Return the (X, Y) coordinate for the center point of the cell that contains the specified text.  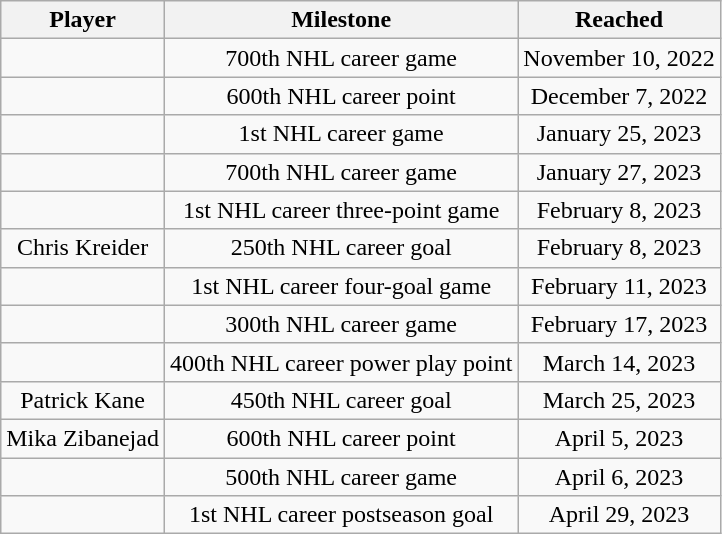
500th NHL career game (340, 477)
March 14, 2023 (619, 362)
400th NHL career power play point (340, 362)
Player (83, 20)
250th NHL career goal (340, 248)
Reached (619, 20)
450th NHL career goal (340, 400)
Milestone (340, 20)
1st NHL career game (340, 134)
January 25, 2023 (619, 134)
December 7, 2022 (619, 96)
February 11, 2023 (619, 286)
Chris Kreider (83, 248)
February 17, 2023 (619, 324)
March 25, 2023 (619, 400)
April 6, 2023 (619, 477)
November 10, 2022 (619, 58)
Patrick Kane (83, 400)
300th NHL career game (340, 324)
April 5, 2023 (619, 438)
1st NHL career four-goal game (340, 286)
Mika Zibanejad (83, 438)
1st NHL career three-point game (340, 210)
January 27, 2023 (619, 172)
1st NHL career postseason goal (340, 515)
April 29, 2023 (619, 515)
